Output the [x, y] coordinate of the center of the cell containing the given text.  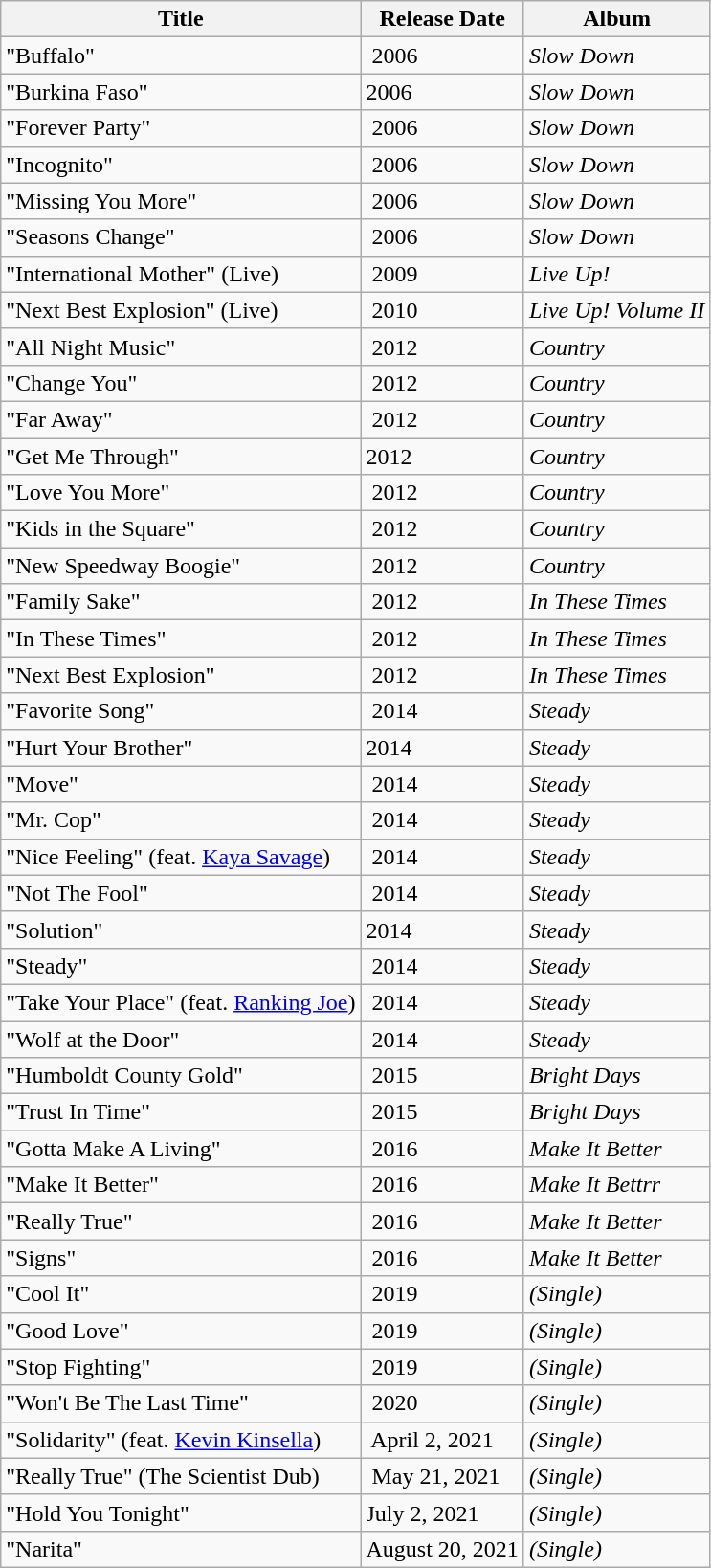
"Move" [181, 784]
"Won't Be The Last Time" [181, 1403]
August 20, 2021 [442, 1549]
"All Night Music" [181, 347]
Release Date [442, 19]
Live Up! Volume II [616, 310]
"Far Away" [181, 419]
May 21, 2021 [442, 1476]
"Family Sake" [181, 602]
"Incognito" [181, 165]
"Get Me Through" [181, 457]
"International Mother" (Live) [181, 274]
"Not The Fool" [181, 893]
"Solution" [181, 930]
Live Up! [616, 274]
2009 [442, 274]
"Buffalo" [181, 56]
April 2, 2021 [442, 1440]
"Wolf at the Door" [181, 1039]
"New Speedway Boogie" [181, 566]
"Mr. Cop" [181, 820]
"Gotta Make A Living" [181, 1149]
"Really True" (The Scientist Dub) [181, 1476]
2020 [442, 1403]
"Trust In Time" [181, 1112]
"Humboldt County Gold" [181, 1076]
"Next Best Explosion" (Live) [181, 310]
"Hurt Your Brother" [181, 748]
"Hold You Tonight" [181, 1512]
"Kids in the Square" [181, 529]
July 2, 2021 [442, 1512]
"Burkina Faso" [181, 92]
2010 [442, 310]
"Favorite Song" [181, 711]
"Next Best Explosion" [181, 675]
"Change You" [181, 383]
Title [181, 19]
"Seasons Change" [181, 237]
"Take Your Place" (feat. Ranking Joe) [181, 1002]
Album [616, 19]
"Narita" [181, 1549]
"Love You More" [181, 493]
"Really True" [181, 1221]
"Stop Fighting" [181, 1367]
"Solidarity" (feat. Kevin Kinsella) [181, 1440]
"In These Times" [181, 638]
"Missing You More" [181, 201]
"Steady" [181, 966]
Make It Bettrr [616, 1185]
"Signs" [181, 1258]
"Forever Party" [181, 128]
"Cool It" [181, 1294]
"Make It Better" [181, 1185]
"Nice Feeling" (feat. Kaya Savage) [181, 857]
"Good Love" [181, 1331]
